Output the (x, y) coordinate of the center of the cell containing the given text.  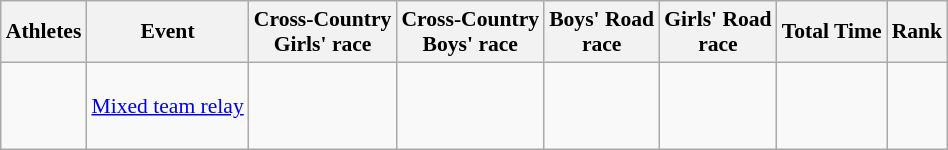
Girls' Roadrace (718, 32)
Total Time (832, 32)
Event (167, 32)
Cross-CountryBoys' race (470, 32)
Mixed team relay (167, 106)
Boys' Roadrace (602, 32)
Athletes (44, 32)
Rank (918, 32)
Cross-CountryGirls' race (323, 32)
